Output the (x, y) coordinate of the center of the cell containing the given text.  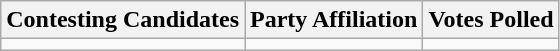
Party Affiliation (334, 20)
Votes Polled (491, 20)
Contesting Candidates (123, 20)
